Search for the cell housing the specified text and yield its (x, y) center coordinate. 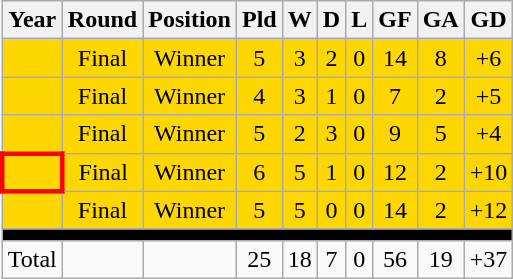
+12 (488, 210)
GF (395, 20)
Position (190, 20)
12 (395, 172)
L (360, 20)
56 (395, 259)
4 (259, 96)
+37 (488, 259)
25 (259, 259)
GD (488, 20)
GA (440, 20)
9 (395, 134)
+6 (488, 58)
8 (440, 58)
+10 (488, 172)
Total (32, 259)
+4 (488, 134)
Year (32, 20)
6 (259, 172)
Pld (259, 20)
18 (300, 259)
19 (440, 259)
Round (102, 20)
D (331, 20)
W (300, 20)
+5 (488, 96)
